Return (X, Y) of the center of cell containing provided text 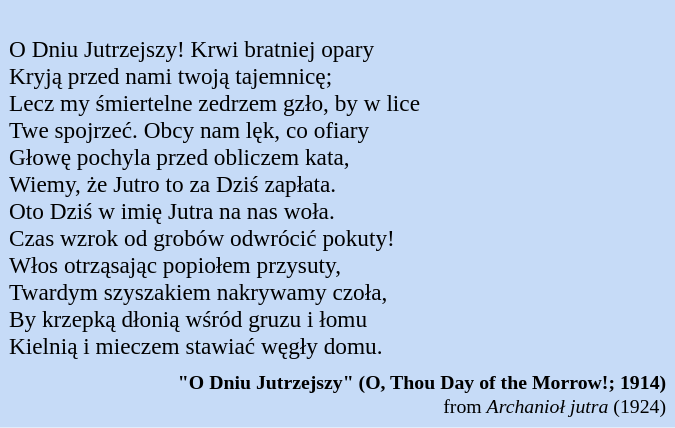
"O Dniu Jutrzejszy" (O, Thou Day of the Morrow!; 1914) from Archanioł jutra (1924) (338, 394)
